Determine the (X, Y) coordinate at the center of the cell enclosing the given text.  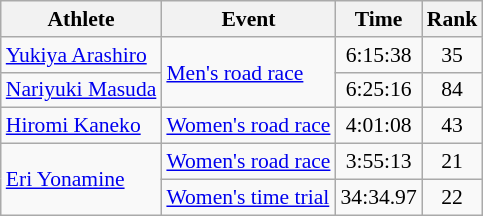
22 (452, 197)
Eri Yonamine (82, 180)
6:25:16 (378, 90)
Yukiya Arashiro (82, 55)
Event (248, 19)
Time (378, 19)
Women's time trial (248, 197)
35 (452, 55)
Nariyuki Masuda (82, 90)
84 (452, 90)
34:34.97 (378, 197)
6:15:38 (378, 55)
Athlete (82, 19)
Rank (452, 19)
21 (452, 162)
Hiromi Kaneko (82, 126)
4:01:08 (378, 126)
3:55:13 (378, 162)
Men's road race (248, 72)
43 (452, 126)
